Find where the given text appears and provide that cell's center as (X, Y) coordinate. 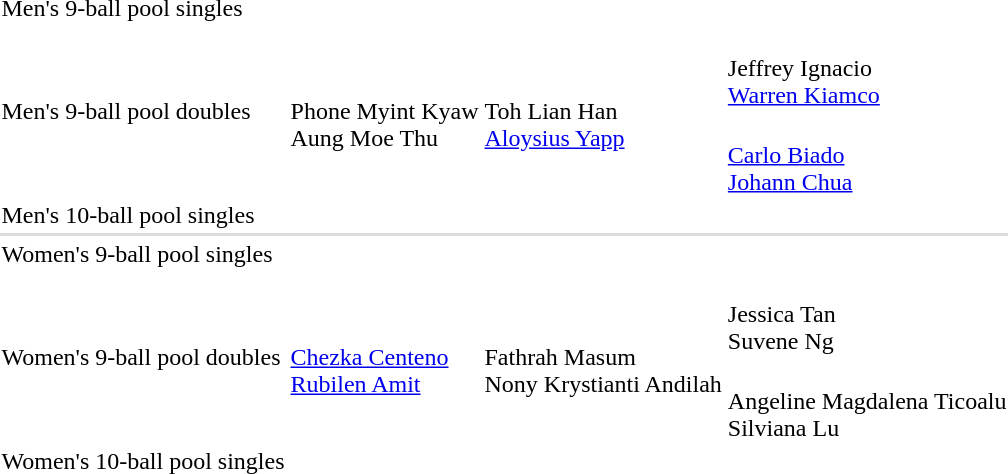
Jeffrey IgnacioWarren Kiamco (867, 68)
Fathrah MasumNony Krystianti Andilah (603, 358)
Jessica TanSuvene Ng (867, 314)
Women's 9-ball pool doubles (143, 358)
Women's 9-ball pool singles (143, 254)
Phone Myint KyawAung Moe Thu (384, 112)
Men's 9-ball pool doubles (143, 112)
Chezka CentenoRubilen Amit (384, 358)
Men's 10-ball pool singles (143, 215)
Carlo BiadoJohann Chua (867, 155)
Toh Lian HanAloysius Yapp (603, 112)
Angeline Magdalena TicoaluSilviana Lu (867, 401)
